Detect which cell encompasses the target text, then output its (X, Y) center coordinate. 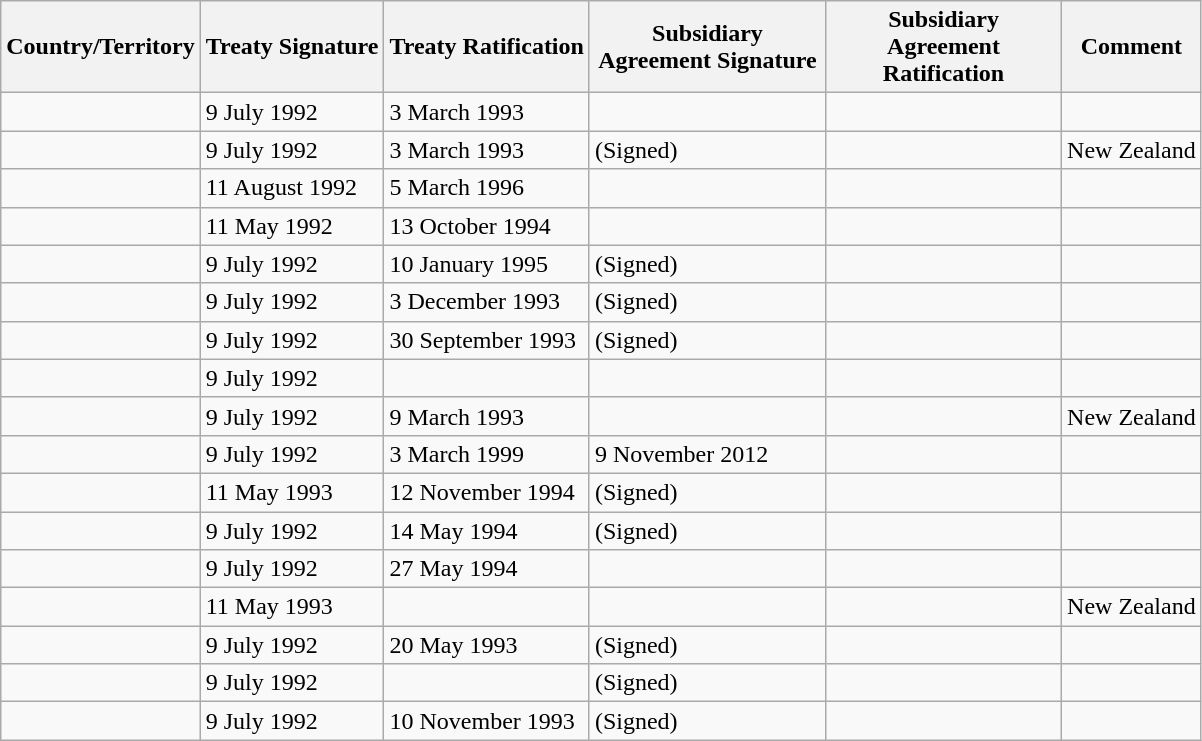
Subsidiary Agreement Ratification (943, 47)
3 December 1993 (486, 302)
5 March 1996 (486, 188)
9 November 2012 (707, 454)
27 May 1994 (486, 569)
Comment (1132, 47)
12 November 1994 (486, 492)
Subsidiary Agreement Signature (707, 47)
Country/Territory (100, 47)
3 March 1999 (486, 454)
Treaty Ratification (486, 47)
30 September 1993 (486, 340)
10 November 1993 (486, 721)
Treaty Signature (292, 47)
11 May 1992 (292, 226)
11 August 1992 (292, 188)
13 October 1994 (486, 226)
9 March 1993 (486, 416)
10 January 1995 (486, 264)
14 May 1994 (486, 531)
20 May 1993 (486, 645)
